Provide the [x, y] coordinate of the cell's center where the given text is located.  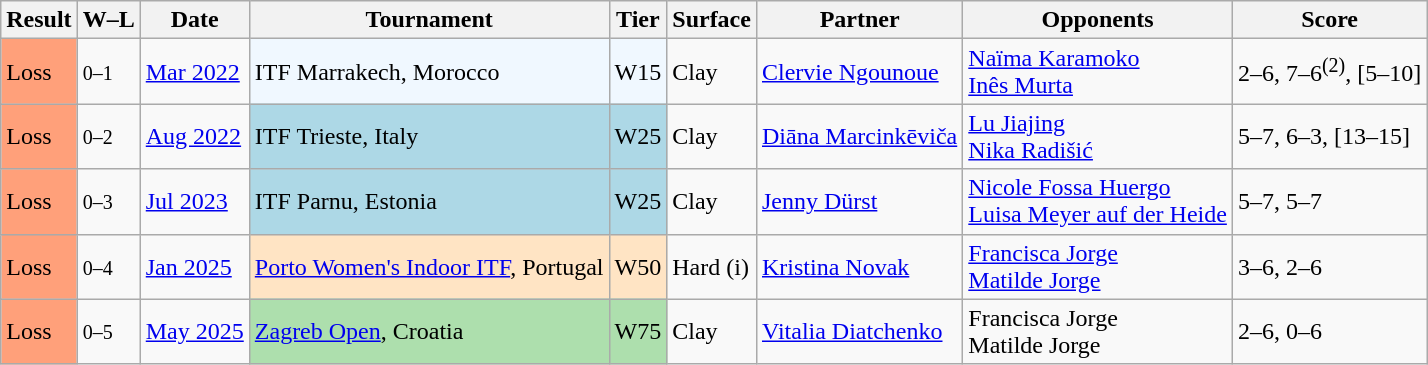
Partner [859, 20]
5–7, 5–7 [1329, 202]
W50 [638, 266]
Jan 2025 [194, 266]
0–2 [108, 136]
Tournament [429, 20]
5–7, 6–3, [13–15] [1329, 136]
0–5 [108, 332]
0–4 [108, 266]
ITF Marrakech, Morocco [429, 72]
Mar 2022 [194, 72]
Result [39, 20]
Aug 2022 [194, 136]
Clervie Ngounoue [859, 72]
Naïma Karamoko Inês Murta [1098, 72]
Nicole Fossa Huergo Luisa Meyer auf der Heide [1098, 202]
0–3 [108, 202]
2–6, 0–6 [1329, 332]
Vitalia Diatchenko [859, 332]
Kristina Novak [859, 266]
Jul 2023 [194, 202]
W75 [638, 332]
Surface [712, 20]
W–L [108, 20]
Opponents [1098, 20]
Score [1329, 20]
May 2025 [194, 332]
ITF Trieste, Italy [429, 136]
0–1 [108, 72]
3–6, 2–6 [1329, 266]
Zagreb Open, Croatia [429, 332]
Tier [638, 20]
Hard (i) [712, 266]
ITF Parnu, Estonia [429, 202]
Porto Women's Indoor ITF, Portugal [429, 266]
W15 [638, 72]
Lu Jiajing Nika Radišić [1098, 136]
Jenny Dürst [859, 202]
Diāna Marcinkēviča [859, 136]
2–6, 7–6(2), [5–10] [1329, 72]
Date [194, 20]
